Extract the (X, Y) coordinate from the center of the cell holding the provided text.  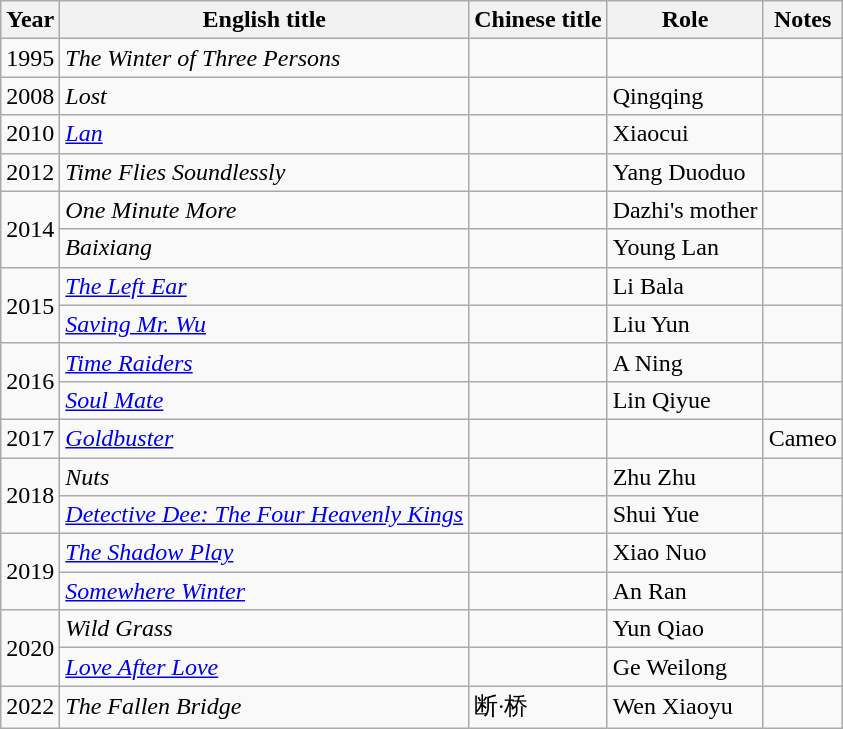
Xiaocui (685, 134)
2019 (30, 572)
Yun Qiao (685, 629)
Nuts (264, 477)
2008 (30, 96)
A Ning (685, 362)
Xiao Nuo (685, 553)
Soul Mate (264, 400)
2018 (30, 496)
Time Raiders (264, 362)
2020 (30, 648)
The Fallen Bridge (264, 708)
Li Bala (685, 286)
Yang Duoduo (685, 172)
Lin Qiyue (685, 400)
The Winter of Three Persons (264, 58)
断·桥 (538, 708)
Year (30, 20)
One Minute More (264, 210)
Love After Love (264, 667)
2010 (30, 134)
Qingqing (685, 96)
Wen Xiaoyu (685, 708)
Saving Mr. Wu (264, 324)
2017 (30, 438)
Lan (264, 134)
Young Lan (685, 248)
Dazhi's mother (685, 210)
An Ran (685, 591)
Time Flies Soundlessly (264, 172)
Role (685, 20)
Wild Grass (264, 629)
Liu Yun (685, 324)
2022 (30, 708)
Ge Weilong (685, 667)
Somewhere Winter (264, 591)
The Shadow Play (264, 553)
Cameo (802, 438)
Shui Yue (685, 515)
Notes (802, 20)
Goldbuster (264, 438)
2014 (30, 229)
The Left Ear (264, 286)
English title (264, 20)
2015 (30, 305)
2016 (30, 381)
1995 (30, 58)
Detective Dee: The Four Heavenly Kings (264, 515)
Baixiang (264, 248)
2012 (30, 172)
Chinese title (538, 20)
Lost (264, 96)
Zhu Zhu (685, 477)
